For the text-containing cell, return its midpoint in (x, y) coordinate format. 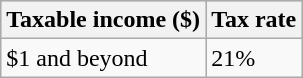
Tax rate (254, 20)
Taxable income ($) (104, 20)
21% (254, 58)
$1 and beyond (104, 58)
